Locate the cell with the specified text and output its (x, y) center coordinate. 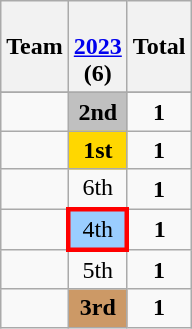
2nd (98, 112)
4th (98, 228)
1st (98, 150)
6th (98, 189)
5th (98, 270)
3rd (98, 308)
2023(6) (98, 47)
Team (35, 47)
Total (159, 47)
